From the cell containing the given text, extract its center point as [x, y] coordinate. 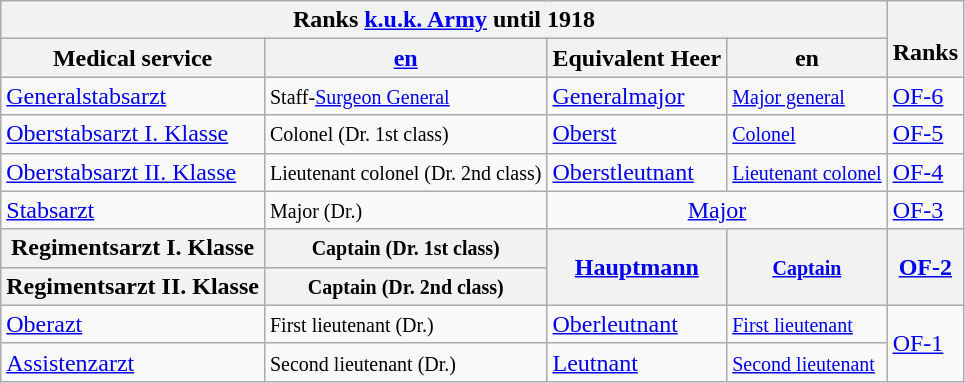
Regimentsarzt II. Klasse [133, 286]
Assistenzarzt [133, 362]
Oberstabsarzt I. Klasse [133, 134]
OF-5 [925, 134]
Generalstabsarzt [133, 96]
Captain (Dr. 1st class) [406, 248]
Major [717, 210]
Hauptmann [637, 267]
Equivalent Heer [637, 58]
Lieutenant colonel (Dr. 2nd class) [406, 172]
Captain (Dr. 2nd class) [406, 286]
Major (Dr.) [406, 210]
Oberstabsarzt II. Klasse [133, 172]
Medical service [133, 58]
Oberstleutnant [637, 172]
OF-6 [925, 96]
Colonel [807, 134]
OF-3 [925, 210]
Regimentsarzt I. Klasse [133, 248]
Leutnant [637, 362]
Oberleutnant [637, 324]
Oberst [637, 134]
Staff-Surgeon General [406, 96]
Oberazt [133, 324]
First lieutenant [807, 324]
OF-1 [925, 343]
OF-4 [925, 172]
Ranks k.u.k. Army until 1918 [444, 20]
Second lieutenant [807, 362]
Colonel (Dr. 1st class) [406, 134]
Lieutenant colonel [807, 172]
Ranks [925, 39]
Second lieutenant (Dr.) [406, 362]
First lieutenant (Dr.) [406, 324]
Major general [807, 96]
Captain [807, 267]
Stabsarzt [133, 210]
OF-2 [925, 267]
Generalmajor [637, 96]
